Output the (x, y) coordinate of the center of the cell containing the given text.  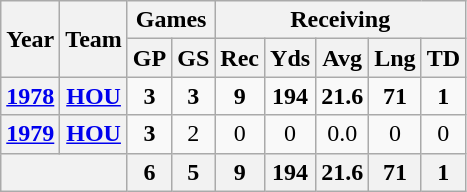
Receiving (340, 20)
GS (194, 58)
5 (194, 172)
1979 (30, 134)
TD (443, 58)
Team (94, 39)
GP (149, 58)
Yds (290, 58)
1978 (30, 96)
2 (194, 134)
Games (170, 20)
Year (30, 39)
Rec (240, 58)
0.0 (342, 134)
Lng (395, 58)
6 (149, 172)
Avg (342, 58)
